Output the [x, y] coordinate of the center of the cell containing the given text.  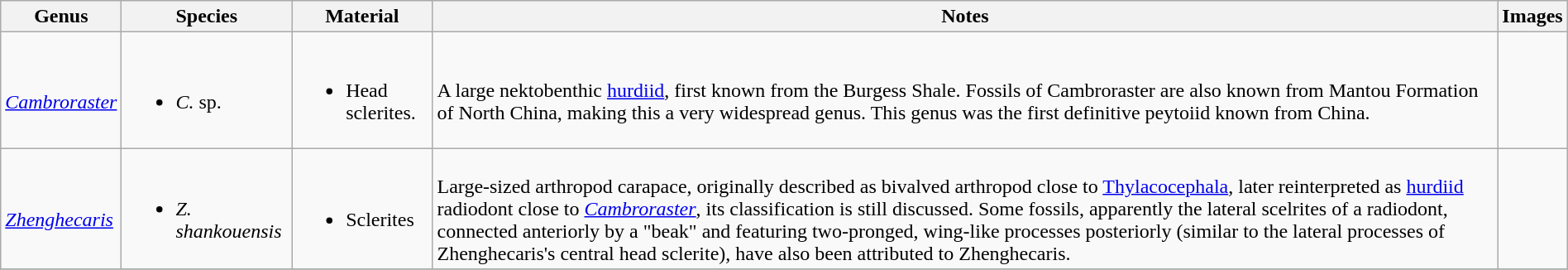
Material [362, 17]
Z. shankouensis [207, 209]
Genus [61, 17]
Notes [965, 17]
Images [1532, 17]
Zhenghecaris [61, 209]
Species [207, 17]
Sclerites [362, 209]
Head sclerites. [362, 90]
C. sp. [207, 90]
Cambroraster [61, 90]
